Output the [x, y] coordinate of the center of the cell containing the given text.  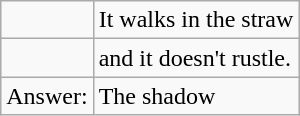
It walks in the straw [196, 20]
Answer: [47, 96]
and it doesn't rustle. [196, 58]
The shadow [196, 96]
